Locate the cell with the specified text and output its [X, Y] center coordinate. 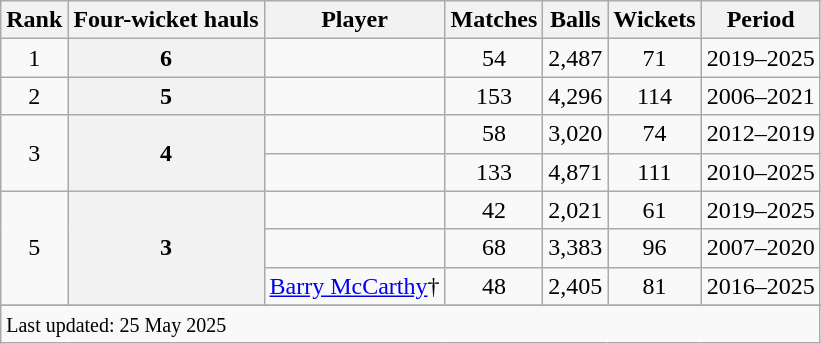
74 [654, 134]
61 [654, 210]
4 [166, 153]
Four-wicket hauls [166, 20]
48 [494, 286]
2010–2025 [760, 172]
2012–2019 [760, 134]
111 [654, 172]
68 [494, 248]
2006–2021 [760, 96]
54 [494, 58]
81 [654, 286]
Balls [576, 20]
2 [34, 96]
Player [354, 20]
2016–2025 [760, 286]
Period [760, 20]
58 [494, 134]
6 [166, 58]
133 [494, 172]
71 [654, 58]
2,021 [576, 210]
4,296 [576, 96]
4,871 [576, 172]
2,487 [576, 58]
1 [34, 58]
3,383 [576, 248]
Wickets [654, 20]
153 [494, 96]
Last updated: 25 May 2025 [410, 324]
2007–2020 [760, 248]
96 [654, 248]
Matches [494, 20]
Rank [34, 20]
42 [494, 210]
3,020 [576, 134]
Barry McCarthy† [354, 286]
114 [654, 96]
2,405 [576, 286]
